From the cell containing the given text, extract its center point as (x, y) coordinate. 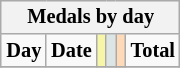
Medals by day (90, 17)
Total (153, 51)
Date (71, 51)
Day (24, 51)
